Scan for the cell matching the given text and deliver its (x, y) coordinate at center. 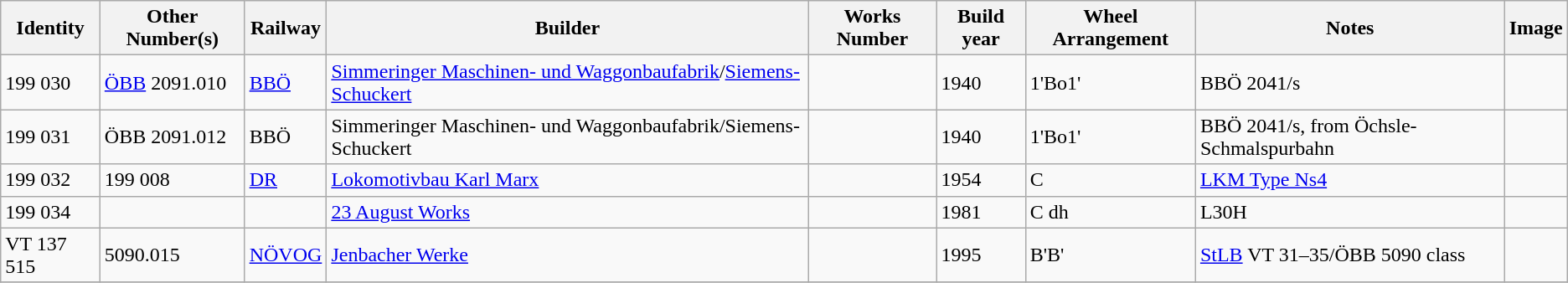
199 030 (50, 82)
B'B' (1111, 255)
Jenbacher Werke (568, 255)
Lokomotivbau Karl Marx (568, 180)
BBÖ 2041/s (1350, 82)
199 031 (50, 137)
23 August Works (568, 212)
199 032 (50, 180)
StLB VT 31–35/ÖBB 5090 class (1350, 255)
Other Number(s) (173, 28)
VT 137 515 (50, 255)
Wheel Arrangement (1111, 28)
1981 (981, 212)
1954 (981, 180)
Builder (568, 28)
Works Number (873, 28)
NÖVOG (286, 255)
1995 (981, 255)
C dh (1111, 212)
Build year (981, 28)
Image (1536, 28)
Railway (286, 28)
L30H (1350, 212)
ÖBB 2091.012 (173, 137)
DR (286, 180)
199 034 (50, 212)
ÖBB 2091.010 (173, 82)
LKM Type Ns4 (1350, 180)
C (1111, 180)
Notes (1350, 28)
Identity (50, 28)
5090.015 (173, 255)
199 008 (173, 180)
BBÖ 2041/s, from Öchsle-Schmalspurbahn (1350, 137)
